Pinpoint the cell where the given text exists, returning its [X, Y] midpoint coordinate. 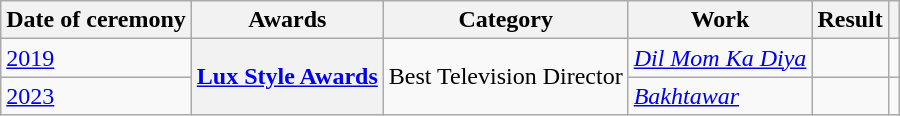
Best Television Director [506, 77]
Date of ceremony [96, 20]
Awards [287, 20]
Result [850, 20]
Dil Mom Ka Diya [720, 58]
2023 [96, 96]
Bakhtawar [720, 96]
Work [720, 20]
Lux Style Awards [287, 77]
Category [506, 20]
2019 [96, 58]
